Return the [x, y] coordinate for the center point of the cell that contains the specified text.  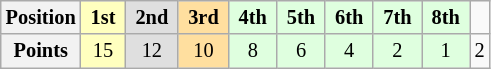
8th [446, 17]
7th [397, 17]
4th [253, 17]
6 [301, 51]
3rd [203, 17]
6th [349, 17]
5th [301, 17]
8 [253, 51]
15 [104, 51]
10 [203, 51]
1 [446, 51]
2nd [152, 17]
1st [104, 17]
4 [349, 51]
12 [152, 51]
Position [41, 17]
Points [41, 51]
